For the text-containing cell, return its midpoint in [x, y] coordinate format. 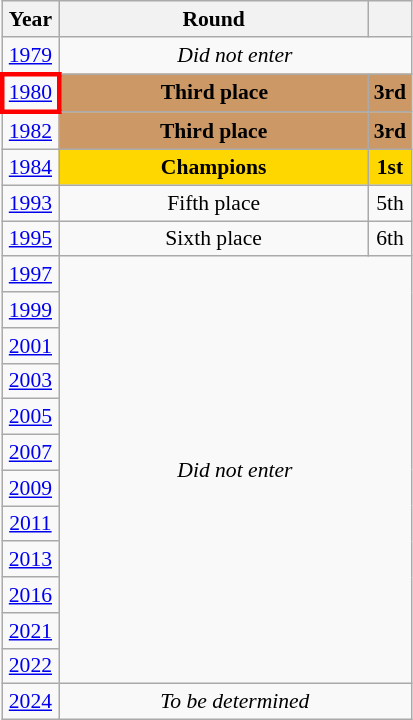
1997 [30, 275]
1995 [30, 239]
1982 [30, 132]
2021 [30, 631]
2013 [30, 560]
1984 [30, 168]
1st [390, 168]
5th [390, 203]
To be determined [236, 702]
2001 [30, 346]
2009 [30, 488]
2022 [30, 666]
1993 [30, 203]
Round [214, 19]
6th [390, 239]
1980 [30, 94]
2016 [30, 595]
1979 [30, 56]
Champions [214, 168]
2024 [30, 702]
Sixth place [214, 239]
1999 [30, 310]
2005 [30, 417]
2003 [30, 381]
2007 [30, 453]
Year [30, 19]
Fifth place [214, 203]
2011 [30, 524]
